Determine the (X, Y) coordinate at the center of the cell enclosing the given text.  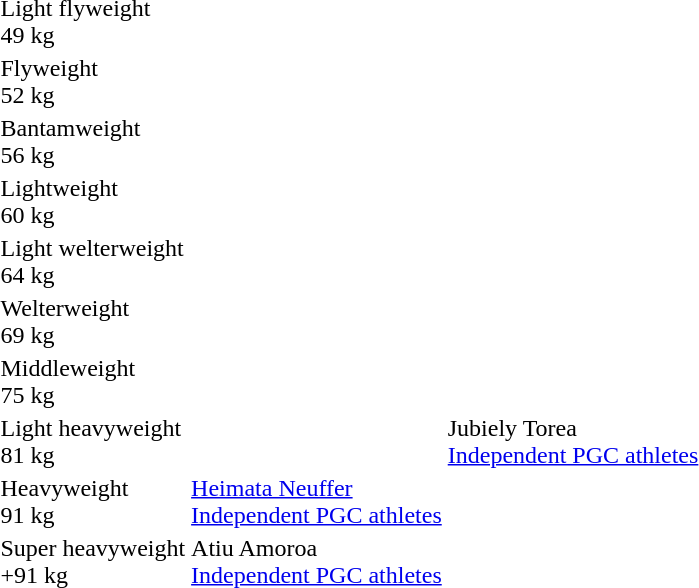
Heimata Neuffer Independent PGC athletes (317, 502)
